Return the (x, y) coordinate for the center point of the cell that contains the specified text.  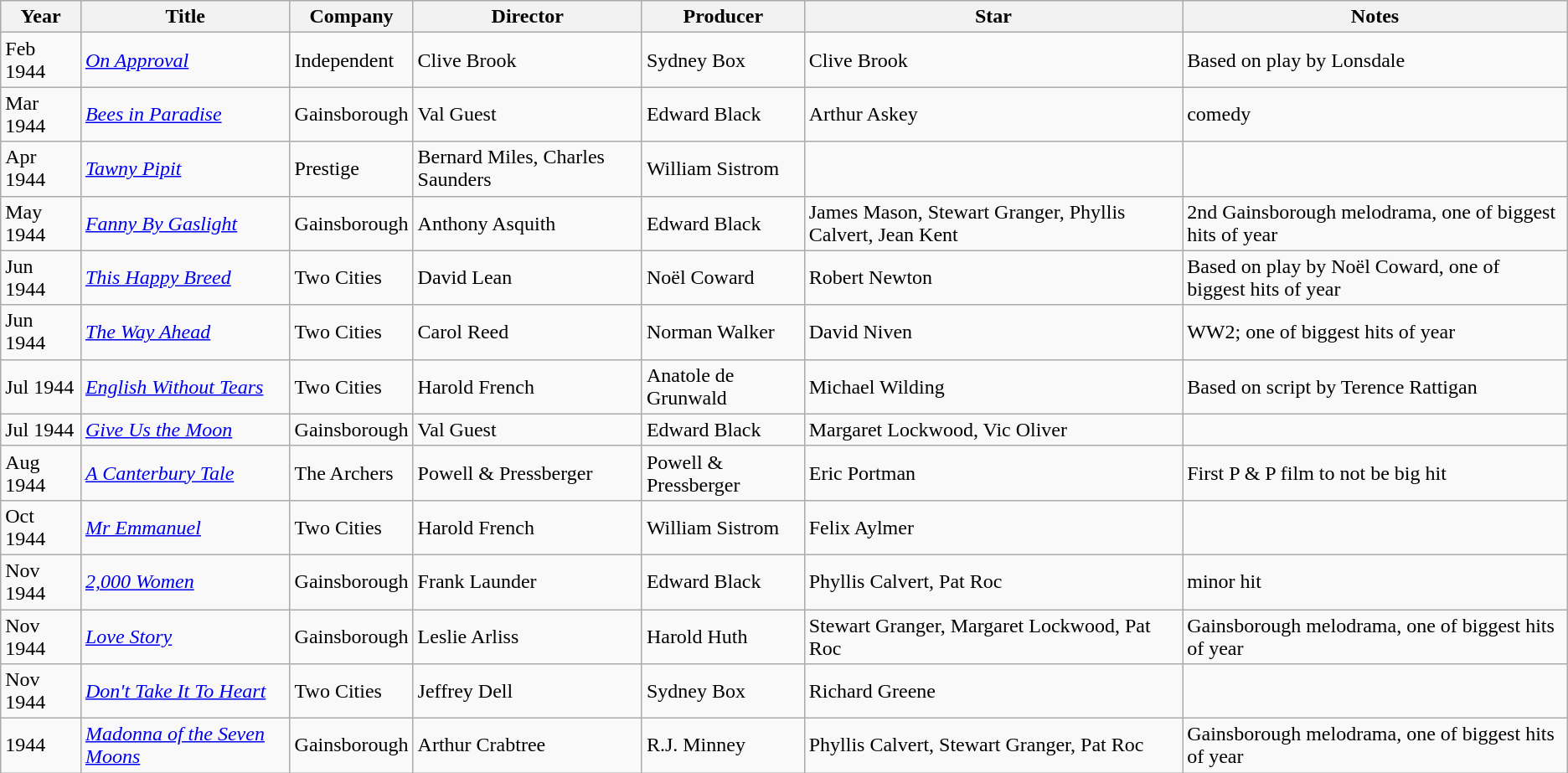
Stewart Granger, Margaret Lockwood, Pat Roc (993, 636)
Margaret Lockwood, Vic Oliver (993, 430)
Arthur Crabtree (528, 745)
Fanny By Gaslight (185, 223)
Apr 1944 (41, 169)
Frank Launder (528, 581)
2nd Gainsborough melodrama, one of biggest hits of year (1375, 223)
Harold Huth (723, 636)
Independent (352, 60)
Carol Reed (528, 332)
Feb 1944 (41, 60)
The Way Ahead (185, 332)
Producer (723, 17)
This Happy Breed (185, 278)
Anatole de Grunwald (723, 387)
Director (528, 17)
Leslie Arliss (528, 636)
First P & P film to not be big hit (1375, 472)
Aug 1944 (41, 472)
Jeffrey Dell (528, 692)
Robert Newton (993, 278)
1944 (41, 745)
James Mason, Stewart Granger, Phyllis Calvert, Jean Kent (993, 223)
English Without Tears (185, 387)
Eric Portman (993, 472)
Madonna of the Seven Moons (185, 745)
Title (185, 17)
Based on play by Noël Coward, one of biggest hits of year (1375, 278)
Based on play by Lonsdale (1375, 60)
Year (41, 17)
On Approval (185, 60)
Mar 1944 (41, 114)
A Canterbury Tale (185, 472)
Star (993, 17)
Arthur Askey (993, 114)
Mr Emmanuel (185, 528)
Felix Aylmer (993, 528)
Give Us the Moon (185, 430)
comedy (1375, 114)
Michael Wilding (993, 387)
The Archers (352, 472)
Norman Walker (723, 332)
2,000 Women (185, 581)
Bernard Miles, Charles Saunders (528, 169)
Oct 1944 (41, 528)
R.J. Minney (723, 745)
David Niven (993, 332)
Notes (1375, 17)
Prestige (352, 169)
Anthony Asquith (528, 223)
WW2; one of biggest hits of year (1375, 332)
David Lean (528, 278)
May 1944 (41, 223)
minor hit (1375, 581)
Company (352, 17)
Bees in Paradise (185, 114)
Phyllis Calvert, Stewart Granger, Pat Roc (993, 745)
Don't Take It To Heart (185, 692)
Richard Greene (993, 692)
Tawny Pipit (185, 169)
Noël Coward (723, 278)
Phyllis Calvert, Pat Roc (993, 581)
Love Story (185, 636)
Based on script by Terence Rattigan (1375, 387)
